Scan for the cell matching the given text and deliver its (x, y) coordinate at center. 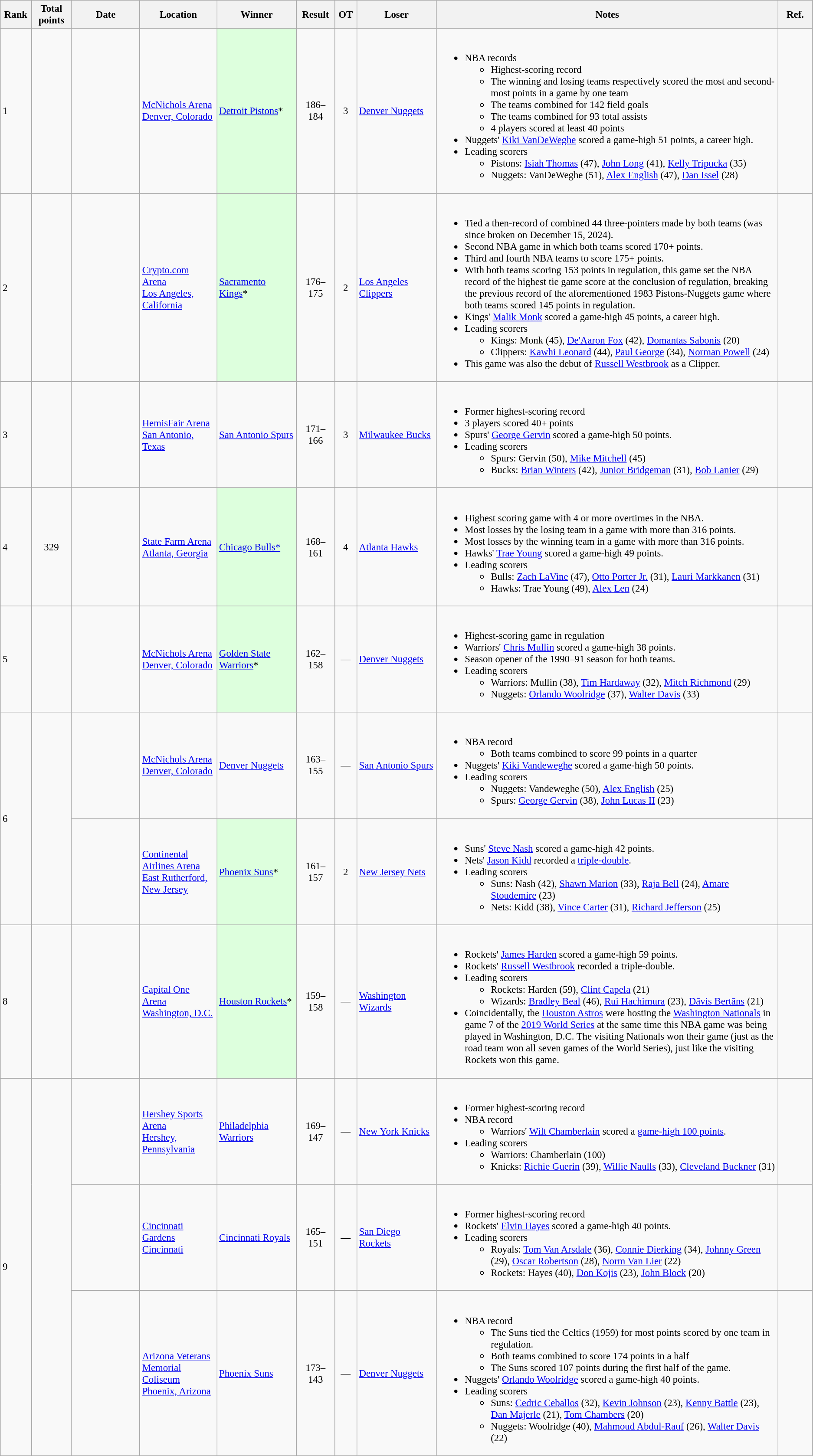
186–184 (315, 111)
Cincinnati Royals (257, 1238)
Continental Airlines ArenaEast Rutherford, New Jersey (178, 872)
Notes (607, 15)
New York Knicks (397, 1131)
169–147 (315, 1131)
Arizona Veterans Memorial ColiseumPhoenix, Arizona (178, 1373)
Sacramento Kings* (257, 288)
9 (16, 1267)
Detroit Pistons* (257, 111)
Los Angeles Clippers (397, 288)
159–158 (315, 1002)
Loser (397, 15)
HemisFair ArenaSan Antonio, Texas (178, 435)
168–161 (315, 547)
173–143 (315, 1373)
176–175 (315, 288)
163–155 (315, 765)
171–166 (315, 435)
Golden State Warriors* (257, 659)
State Farm ArenaAtlanta, Georgia (178, 547)
Date (106, 15)
Winner (257, 15)
Rank (16, 15)
Crypto.com ArenaLos Angeles, California (178, 288)
Capital One ArenaWashington, D.C. (178, 1002)
Ref. (796, 15)
Hershey Sports ArenaHershey, Pennsylvania (178, 1131)
Philadelphia Warriors (257, 1131)
165–151 (315, 1238)
Phoenix Suns (257, 1373)
8 (16, 1002)
Atlanta Hawks (397, 547)
161–157 (315, 872)
1 (16, 111)
Result (315, 15)
Chicago Bulls* (257, 547)
Phoenix Suns* (257, 872)
Location (178, 15)
329 (51, 547)
OT (345, 15)
Cincinnati GardensCincinnati (178, 1238)
6 (16, 818)
Milwaukee Bucks (397, 435)
162–158 (315, 659)
Total points (51, 15)
5 (16, 659)
Washington Wizards (397, 1002)
San Diego Rockets (397, 1238)
New Jersey Nets (397, 872)
Houston Rockets* (257, 1002)
